Capture the cell that displays the provided text and extract its [x, y] central coordinate. 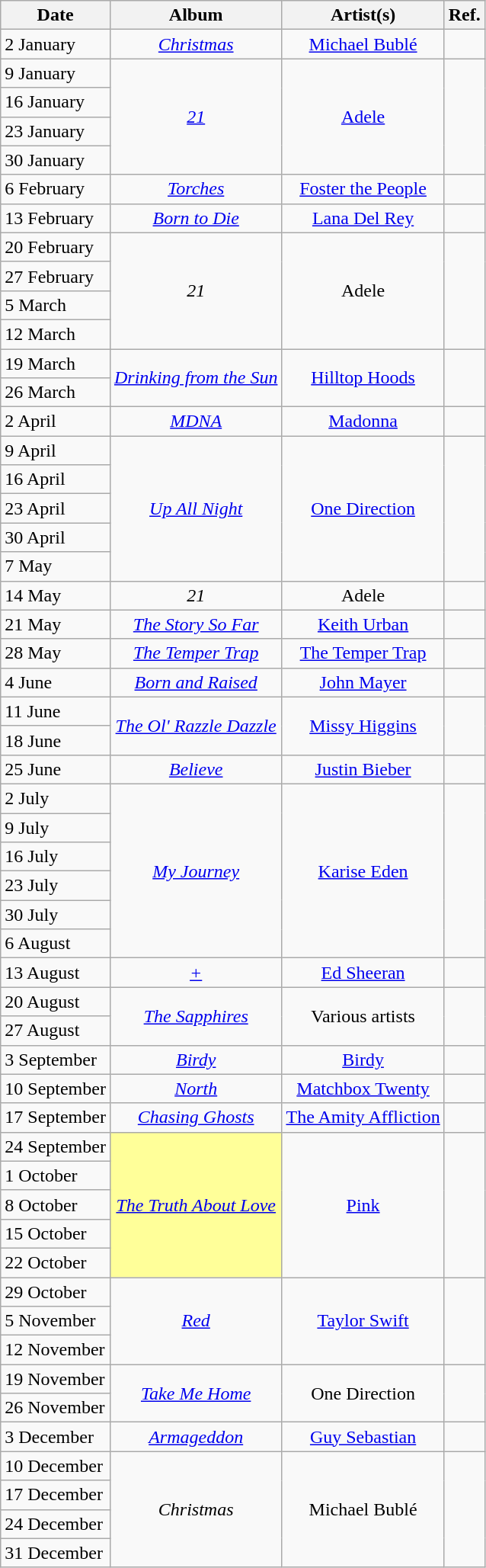
14 May [56, 595]
16 January [56, 102]
9 January [56, 73]
Ref. [465, 15]
9 July [56, 827]
Taylor Swift [363, 1321]
2 April [56, 422]
13 August [56, 973]
The Truth About Love [195, 1204]
30 April [56, 537]
11 June [56, 711]
15 October [56, 1233]
The Story So Far [195, 624]
John Mayer [363, 682]
Born and Raised [195, 682]
Drinking from the Sun [195, 378]
Keith Urban [363, 624]
20 February [56, 247]
16 July [56, 857]
6 August [56, 944]
30 January [56, 160]
Hilltop Hoods [363, 378]
5 November [56, 1321]
1 October [56, 1175]
10 September [56, 1089]
Artist(s) [363, 15]
Various artists [363, 1016]
North [195, 1089]
21 May [56, 624]
27 August [56, 1031]
19 March [56, 364]
25 June [56, 769]
28 May [56, 653]
30 July [56, 915]
31 December [56, 1553]
27 February [56, 276]
22 October [56, 1262]
3 December [56, 1437]
Madonna [363, 422]
12 November [56, 1350]
29 October [56, 1292]
26 November [56, 1408]
The Ol' Razzle Dazzle [195, 726]
Armageddon [195, 1437]
23 April [56, 508]
Matchbox Twenty [363, 1089]
6 February [56, 189]
The Amity Affliction [363, 1117]
19 November [56, 1379]
13 February [56, 218]
10 December [56, 1466]
26 March [56, 393]
Chasing Ghosts [195, 1117]
My Journey [195, 871]
16 April [56, 479]
Red [195, 1321]
4 June [56, 682]
The Sapphires [195, 1016]
3 September [56, 1060]
Pink [363, 1204]
23 January [56, 131]
Up All Night [195, 508]
Ed Sheeran [363, 973]
MDNA [195, 422]
17 September [56, 1117]
24 September [56, 1146]
Date [56, 15]
Take Me Home [195, 1393]
Justin Bieber [363, 769]
18 June [56, 740]
Believe [195, 769]
+ [195, 973]
8 October [56, 1204]
Missy Higgins [363, 726]
Torches [195, 189]
Karise Eden [363, 871]
Album [195, 15]
7 May [56, 566]
20 August [56, 1002]
2 January [56, 44]
2 July [56, 798]
Born to Die [195, 218]
Foster the People [363, 189]
Lana Del Rey [363, 218]
17 December [56, 1495]
Guy Sebastian [363, 1437]
24 December [56, 1524]
5 March [56, 305]
9 April [56, 451]
23 July [56, 886]
12 March [56, 334]
